From the cell containing the given text, extract its center point as (x, y) coordinate. 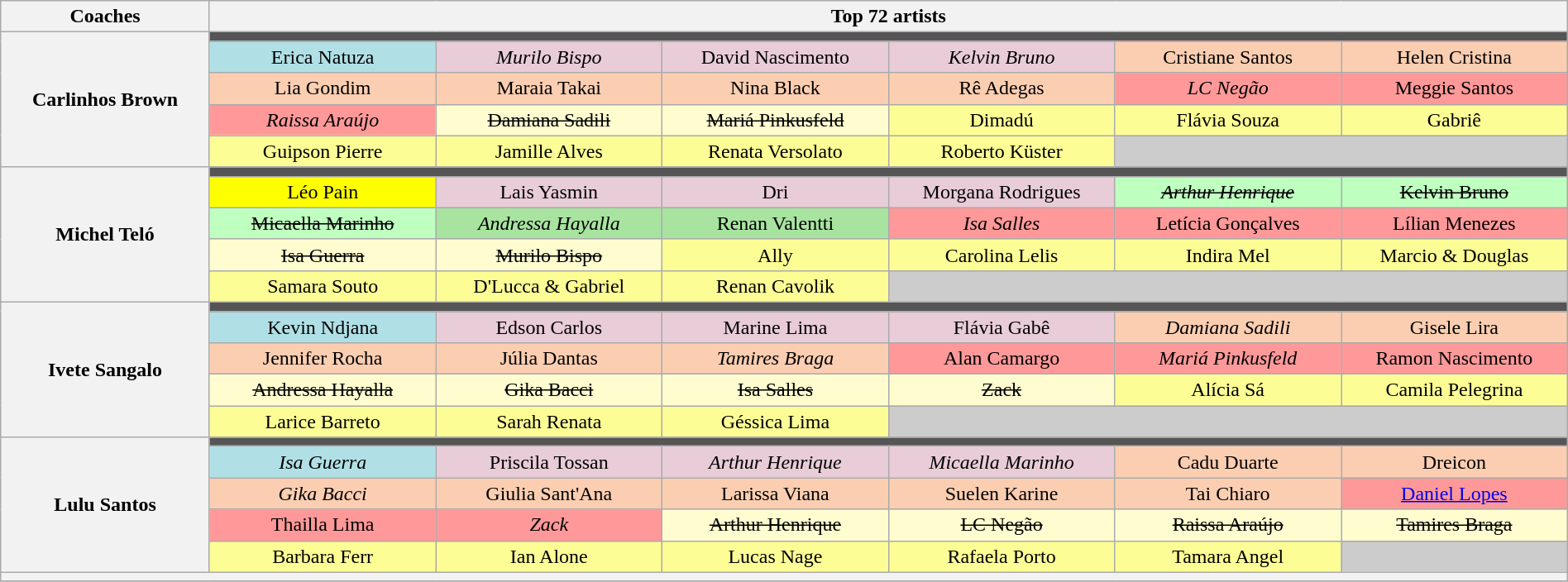
Lulu Santos (106, 504)
Carlinhos Brown (106, 99)
Flávia Souza (1228, 120)
Letícia Gonçalves (1228, 223)
Rê Adegas (1002, 88)
Erica Natuza (323, 57)
Edson Carlos (549, 327)
Lais Yasmin (549, 192)
Roberto Küster (1002, 151)
Guipson Pierre (323, 151)
Rafaela Porto (1002, 556)
Morgana Rodrigues (1002, 192)
Thailla Lima (323, 525)
Giulia Sant'Ana (549, 494)
Lucas Nage (776, 556)
Alan Camargo (1002, 359)
Renan Valentti (776, 223)
Coaches (106, 17)
Dri (776, 192)
Júlia Dantas (549, 359)
Carolina Lelis (1002, 255)
Sarah Renata (549, 422)
Renan Cavolik (776, 286)
Camila Pelegrina (1455, 390)
Marcio & Douglas (1455, 255)
David Nascimento (776, 57)
Marine Lima (776, 327)
Priscila Tossan (549, 462)
Daniel Lopes (1455, 494)
Nina Black (776, 88)
Meggie Santos (1455, 88)
Ivete Sangalo (106, 369)
Gabriê (1455, 120)
Ian Alone (549, 556)
Helen Cristina (1455, 57)
Maraia Takai (549, 88)
Jennifer Rocha (323, 359)
D'Lucca & Gabriel (549, 286)
Renata Versolato (776, 151)
Cristiane Santos (1228, 57)
Barbara Ferr (323, 556)
Ramon Nascimento (1455, 359)
Lílian Menezes (1455, 223)
Cadu Duarte (1228, 462)
Samara Souto (323, 286)
Dreicon (1455, 462)
Jamille Alves (549, 151)
Léo Pain (323, 192)
Suelen Karine (1002, 494)
Top 72 artists (888, 17)
Gisele Lira (1455, 327)
Kevin Ndjana (323, 327)
Larice Barreto (323, 422)
Géssica Lima (776, 422)
Ally (776, 255)
Dimadú (1002, 120)
Tamara Angel (1228, 556)
Tai Chiaro (1228, 494)
Indira Mel (1228, 255)
Flávia Gabê (1002, 327)
Larissa Viana (776, 494)
Alícia Sá (1228, 390)
Lia Gondim (323, 88)
Michel Teló (106, 235)
